Provide the (x, y) coordinate of the cell's center where the given text is located.  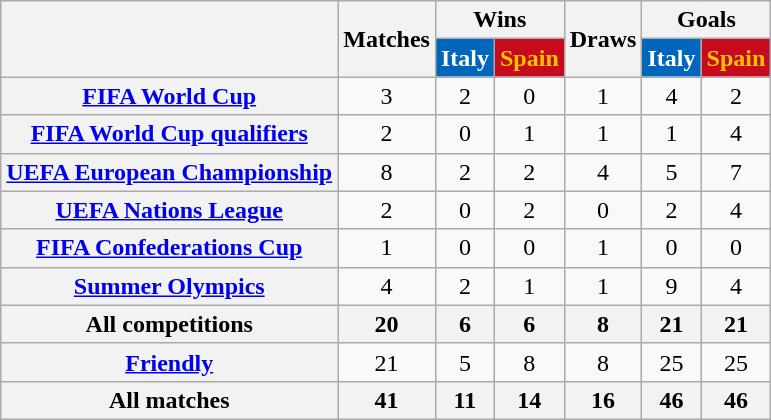
14 (529, 400)
Summer Olympics (170, 286)
20 (387, 324)
7 (736, 172)
3 (387, 96)
Friendly (170, 362)
UEFA European Championship (170, 172)
All matches (170, 400)
9 (672, 286)
UEFA Nations League (170, 210)
16 (603, 400)
Goals (706, 20)
FIFA World Cup qualifiers (170, 134)
11 (464, 400)
41 (387, 400)
FIFA World Cup (170, 96)
All competitions (170, 324)
Draws (603, 39)
Wins (500, 20)
FIFA Confederations Cup (170, 248)
Matches (387, 39)
